Return [X, Y] of the center of cell containing provided text 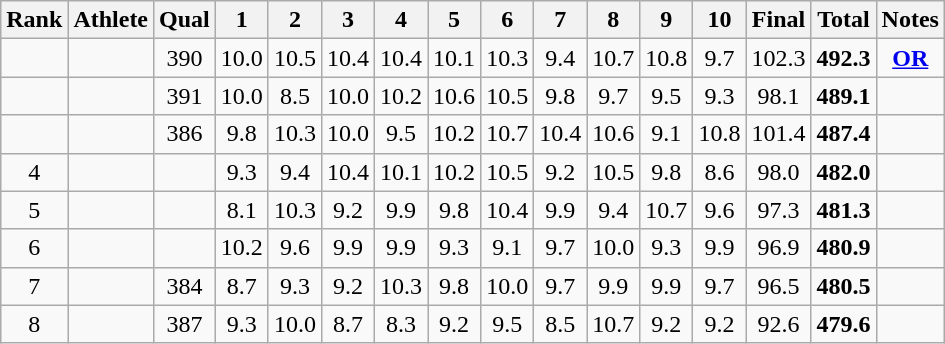
387 [185, 324]
384 [185, 286]
390 [185, 58]
480.9 [844, 248]
2 [294, 20]
102.3 [778, 58]
8.1 [242, 210]
97.3 [778, 210]
96.5 [778, 286]
479.6 [844, 324]
391 [185, 96]
386 [185, 134]
480.5 [844, 286]
Rank [34, 20]
487.4 [844, 134]
Notes [910, 20]
98.0 [778, 172]
3 [348, 20]
8.6 [720, 172]
Qual [185, 20]
481.3 [844, 210]
1 [242, 20]
92.6 [778, 324]
98.1 [778, 96]
482.0 [844, 172]
Total [844, 20]
9 [666, 20]
101.4 [778, 134]
492.3 [844, 58]
8.3 [402, 324]
Athlete [111, 20]
Final [778, 20]
10 [720, 20]
OR [910, 58]
96.9 [778, 248]
489.1 [844, 96]
